Locate the cell with the specified text and output its (x, y) center coordinate. 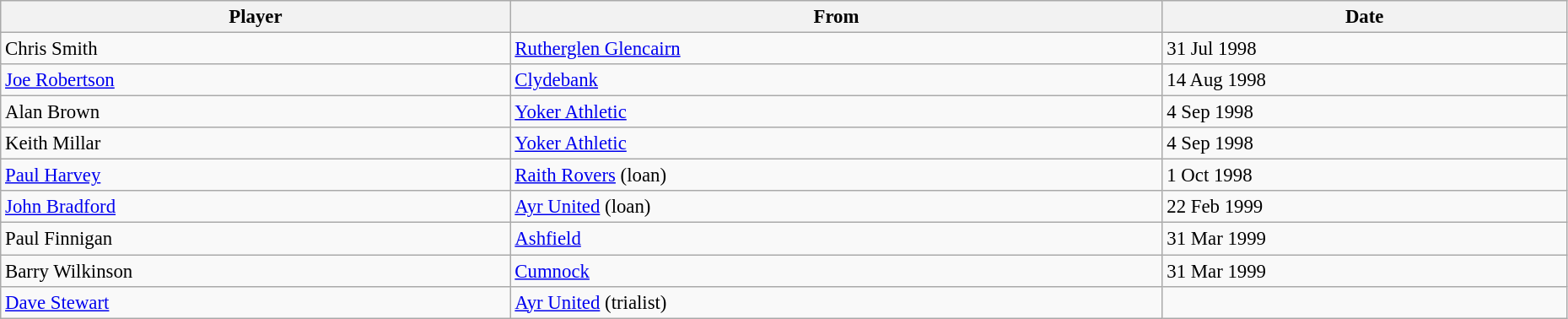
Clydebank (837, 80)
14 Aug 1998 (1365, 80)
Rutherglen Glencairn (837, 49)
Chris Smith (256, 49)
Player (256, 17)
From (837, 17)
Raith Rovers (loan) (837, 176)
Barry Wilkinson (256, 271)
Cumnock (837, 271)
Joe Robertson (256, 80)
31 Jul 1998 (1365, 49)
Paul Harvey (256, 176)
Ayr United (loan) (837, 207)
1 Oct 1998 (1365, 176)
Date (1365, 17)
Ashfield (837, 239)
Keith Millar (256, 143)
22 Feb 1999 (1365, 207)
Paul Finnigan (256, 239)
Dave Stewart (256, 302)
Alan Brown (256, 112)
John Bradford (256, 207)
Ayr United (trialist) (837, 302)
